Capture the cell that displays the provided text and extract its [x, y] central coordinate. 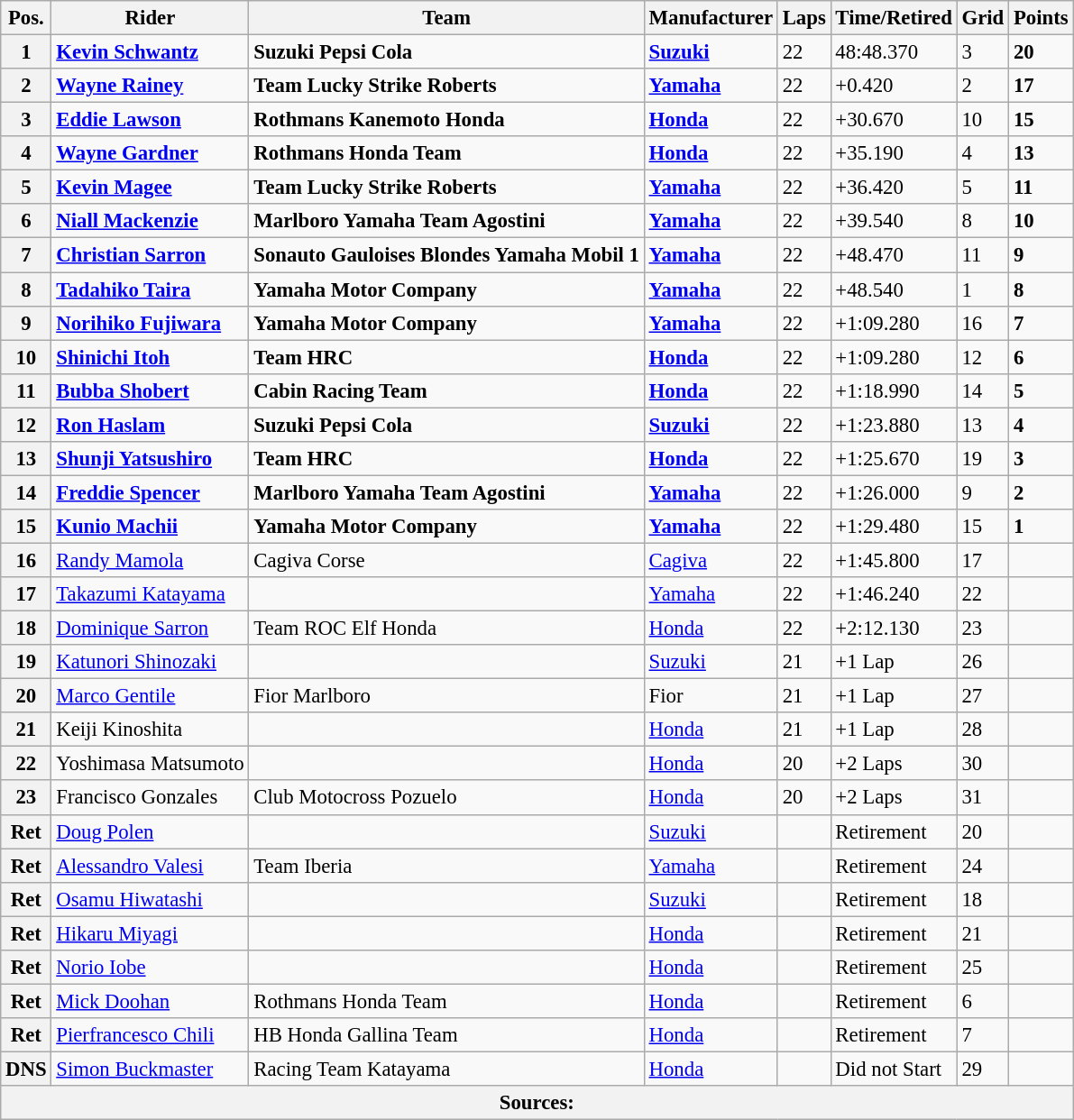
Norio Iobe [150, 968]
30 [983, 764]
Shunji Yatsushiro [150, 459]
Team Iberia [446, 866]
+39.540 [894, 221]
Time/Retired [894, 18]
Norihiko Fujiwara [150, 323]
+1:29.480 [894, 527]
Niall Mackenzie [150, 221]
Kevin Schwantz [150, 52]
Racing Team Katayama [446, 1069]
+30.670 [894, 120]
Kunio Machii [150, 527]
Katunori Shinozaki [150, 662]
+1:25.670 [894, 459]
Rider [150, 18]
Team ROC Elf Honda [446, 629]
Did not Start [894, 1069]
Doug Polen [150, 831]
Bubba Shobert [150, 390]
Francisco Gonzales [150, 798]
Grid [983, 18]
Fior [711, 696]
Wayne Gardner [150, 153]
Tadahiko Taira [150, 289]
Christian Sarron [150, 255]
Takazumi Katayama [150, 594]
Club Motocross Pozuelo [446, 798]
+48.540 [894, 289]
Yoshimasa Matsumoto [150, 764]
Cagiva [711, 560]
Rothmans Kanemoto Honda [446, 120]
24 [983, 866]
+1:26.000 [894, 492]
Alessandro Valesi [150, 866]
Osamu Hiwatashi [150, 899]
29 [983, 1069]
Points [1041, 18]
Keiji Kinoshita [150, 730]
25 [983, 968]
48:48.370 [894, 52]
Pierfrancesco Chili [150, 1035]
DNS [26, 1069]
Freddie Spencer [150, 492]
Wayne Rainey [150, 86]
Simon Buckmaster [150, 1069]
Fior Marlboro [446, 696]
28 [983, 730]
+2:12.130 [894, 629]
Hikaru Miyagi [150, 933]
Manufacturer [711, 18]
Team [446, 18]
Cagiva Corse [446, 560]
Ron Haslam [150, 425]
26 [983, 662]
+1:18.990 [894, 390]
Eddie Lawson [150, 120]
Sources: [537, 1103]
+1:45.800 [894, 560]
Randy Mamola [150, 560]
+1:46.240 [894, 594]
27 [983, 696]
+36.420 [894, 188]
31 [983, 798]
Kevin Magee [150, 188]
Marco Gentile [150, 696]
+1:23.880 [894, 425]
Shinichi Itoh [150, 357]
HB Honda Gallina Team [446, 1035]
+35.190 [894, 153]
+0.420 [894, 86]
Laps [804, 18]
Dominique Sarron [150, 629]
+48.470 [894, 255]
Pos. [26, 18]
Mick Doohan [150, 1001]
Cabin Racing Team [446, 390]
Sonauto Gauloises Blondes Yamaha Mobil 1 [446, 255]
